Output the [X, Y] coordinate of the center of the cell containing the given text.  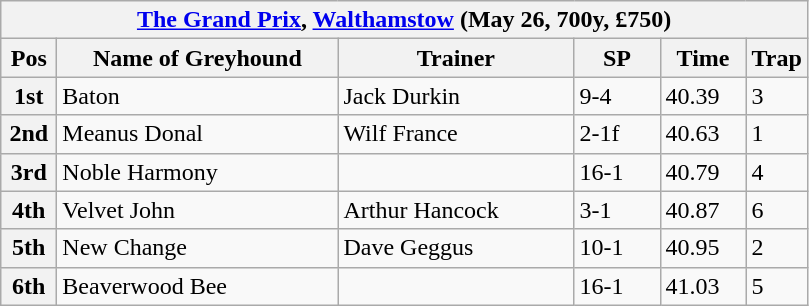
6 [776, 210]
3 [776, 96]
9-4 [617, 96]
3-1 [617, 210]
4 [776, 172]
Velvet John [198, 210]
5 [776, 286]
2-1f [617, 134]
Trainer [456, 58]
Noble Harmony [198, 172]
Wilf France [456, 134]
5th [29, 248]
The Grand Prix, Walthamstow (May 26, 700y, £750) [404, 20]
Jack Durkin [456, 96]
SP [617, 58]
Beaverwood Bee [198, 286]
3rd [29, 172]
1st [29, 96]
10-1 [617, 248]
40.79 [703, 172]
2 [776, 248]
Time [703, 58]
New Change [198, 248]
2nd [29, 134]
40.39 [703, 96]
4th [29, 210]
40.95 [703, 248]
40.87 [703, 210]
40.63 [703, 134]
Baton [198, 96]
1 [776, 134]
Pos [29, 58]
41.03 [703, 286]
Trap [776, 58]
6th [29, 286]
Arthur Hancock [456, 210]
Dave Geggus [456, 248]
Meanus Donal [198, 134]
Name of Greyhound [198, 58]
